Pinpoint the cell where the given text exists, returning its [X, Y] midpoint coordinate. 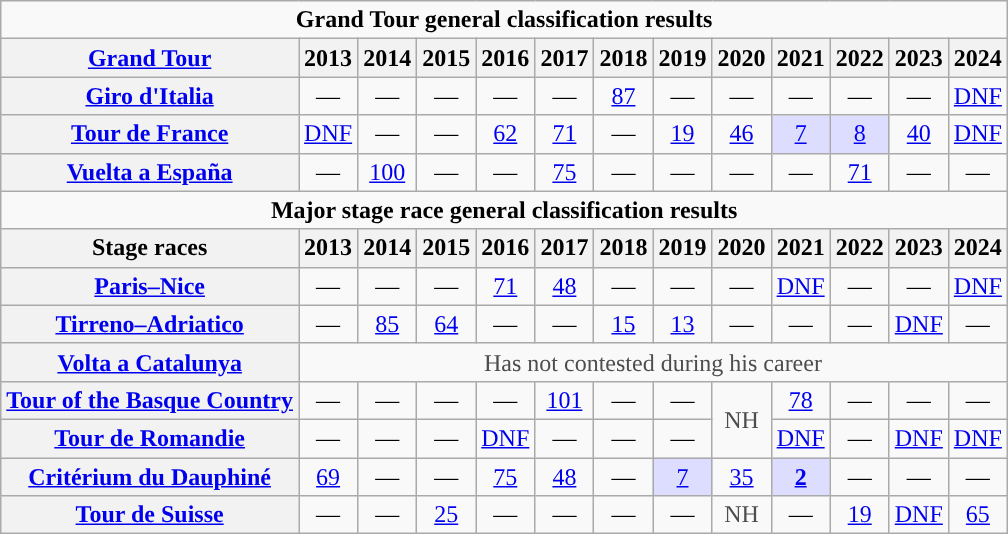
65 [978, 515]
Stage races [150, 248]
Tour of the Basque Country [150, 400]
Grand Tour [150, 58]
Grand Tour general classification results [504, 20]
87 [624, 96]
100 [388, 172]
8 [860, 134]
78 [800, 400]
46 [742, 134]
69 [328, 477]
Volta a Catalunya [150, 362]
Major stage race general classification results [504, 210]
40 [918, 134]
101 [564, 400]
64 [446, 324]
Paris–Nice [150, 286]
13 [682, 324]
35 [742, 477]
Critérium du Dauphiné [150, 477]
Tirreno–Adriatico [150, 324]
25 [446, 515]
Tour de Suisse [150, 515]
85 [388, 324]
62 [506, 134]
15 [624, 324]
2 [800, 477]
Tour de Romandie [150, 438]
Has not contested during his career [654, 362]
Vuelta a España [150, 172]
Giro d'Italia [150, 96]
Tour de France [150, 134]
